Search for the cell housing the specified text and yield its [X, Y] center coordinate. 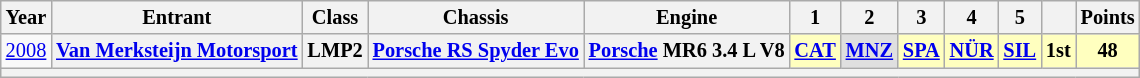
Porsche MR6 3.4 L V8 [687, 51]
3 [922, 17]
2008 [26, 51]
SPA [922, 51]
Points [1108, 17]
5 [1020, 17]
MNZ [870, 51]
LMP2 [334, 51]
CAT [816, 51]
Engine [687, 17]
Van Merksteijn Motorsport [176, 51]
Porsche RS Spyder Evo [476, 51]
1st [1058, 51]
48 [1108, 51]
4 [972, 17]
Year [26, 17]
Chassis [476, 17]
Entrant [176, 17]
NÜR [972, 51]
1 [816, 17]
SIL [1020, 51]
2 [870, 17]
Class [334, 17]
